Return the [X, Y] coordinate for the center point of the cell that contains the specified text.  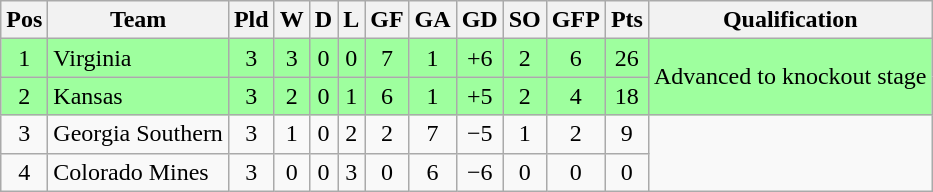
Pts [626, 20]
GF [387, 20]
−6 [480, 172]
9 [626, 134]
Kansas [138, 96]
SO [524, 20]
L [352, 20]
GD [480, 20]
Colorado Mines [138, 172]
+5 [480, 96]
Georgia Southern [138, 134]
−5 [480, 134]
Virginia [138, 58]
18 [626, 96]
W [292, 20]
Qualification [790, 20]
GFP [576, 20]
+6 [480, 58]
Advanced to knockout stage [790, 77]
D [323, 20]
Team [138, 20]
Pld [251, 20]
GA [432, 20]
26 [626, 58]
Pos [24, 20]
